Capture the cell that displays the provided text and extract its [X, Y] central coordinate. 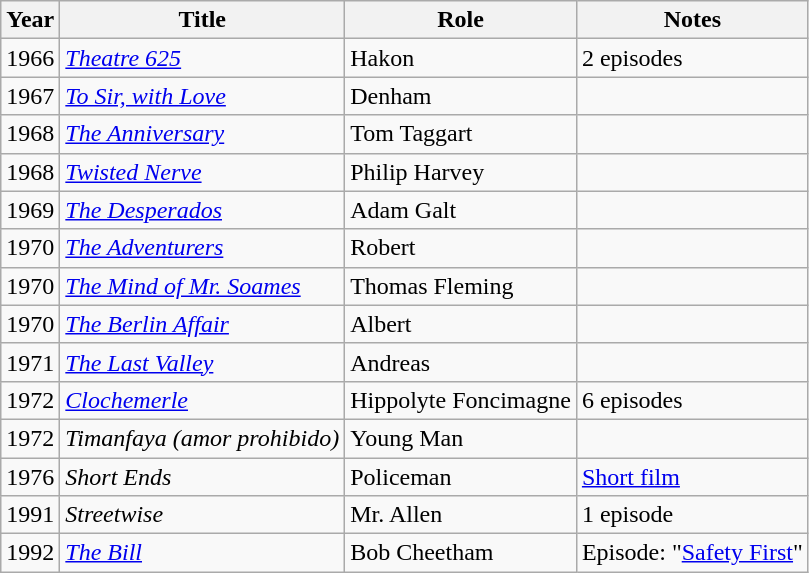
Thomas Fleming [461, 286]
The Last Valley [202, 362]
The Berlin Affair [202, 324]
Denham [461, 96]
To Sir, with Love [202, 96]
Short Ends [202, 477]
1971 [30, 362]
The Adventurers [202, 248]
Year [30, 20]
Policeman [461, 477]
Mr. Allen [461, 515]
The Desperados [202, 210]
Clochemerle [202, 400]
2 episodes [692, 58]
1967 [30, 96]
The Anniversary [202, 134]
Timanfaya (amor prohibido) [202, 438]
Tom Taggart [461, 134]
Episode: "Safety First" [692, 553]
Twisted Nerve [202, 172]
1 episode [692, 515]
Hippolyte Foncimagne [461, 400]
1966 [30, 58]
Theatre 625 [202, 58]
1992 [30, 553]
Philip Harvey [461, 172]
Role [461, 20]
Robert [461, 248]
1976 [30, 477]
Title [202, 20]
Adam Galt [461, 210]
The Bill [202, 553]
Bob Cheetham [461, 553]
Notes [692, 20]
6 episodes [692, 400]
Young Man [461, 438]
1991 [30, 515]
Short film [692, 477]
Andreas [461, 362]
1969 [30, 210]
The Mind of Mr. Soames [202, 286]
Albert [461, 324]
Hakon [461, 58]
Streetwise [202, 515]
